Capture the cell that displays the provided text and extract its [x, y] central coordinate. 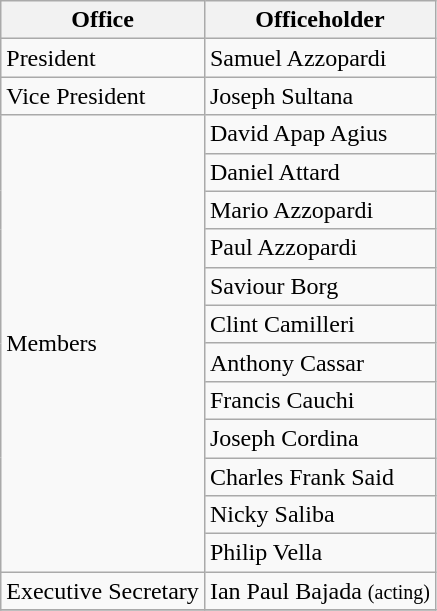
Daniel Attard [320, 172]
Nicky Saliba [320, 515]
Ian Paul Bajada (acting) [320, 591]
Saviour Borg [320, 286]
David Apap Agius [320, 134]
Samuel Azzopardi [320, 58]
Mario Azzopardi [320, 210]
Office [103, 20]
Joseph Sultana [320, 96]
Vice President [103, 96]
President [103, 58]
Members [103, 344]
Francis Cauchi [320, 400]
Executive Secretary [103, 591]
Philip Vella [320, 553]
Joseph Cordina [320, 438]
Officeholder [320, 20]
Clint Camilleri [320, 324]
Anthony Cassar [320, 362]
Paul Azzopardi [320, 248]
Charles Frank Said [320, 477]
